Detect which cell encompasses the target text, then output its [x, y] center coordinate. 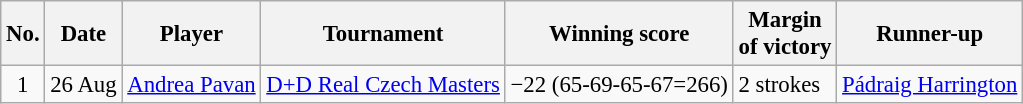
No. [23, 34]
Tournament [383, 34]
D+D Real Czech Masters [383, 85]
Winning score [619, 34]
Runner-up [930, 34]
Andrea Pavan [192, 85]
Player [192, 34]
Date [84, 34]
1 [23, 85]
Marginof victory [785, 34]
2 strokes [785, 85]
−22 (65-69-65-67=266) [619, 85]
26 Aug [84, 85]
Pádraig Harrington [930, 85]
